Capture the cell that displays the provided text and extract its (x, y) central coordinate. 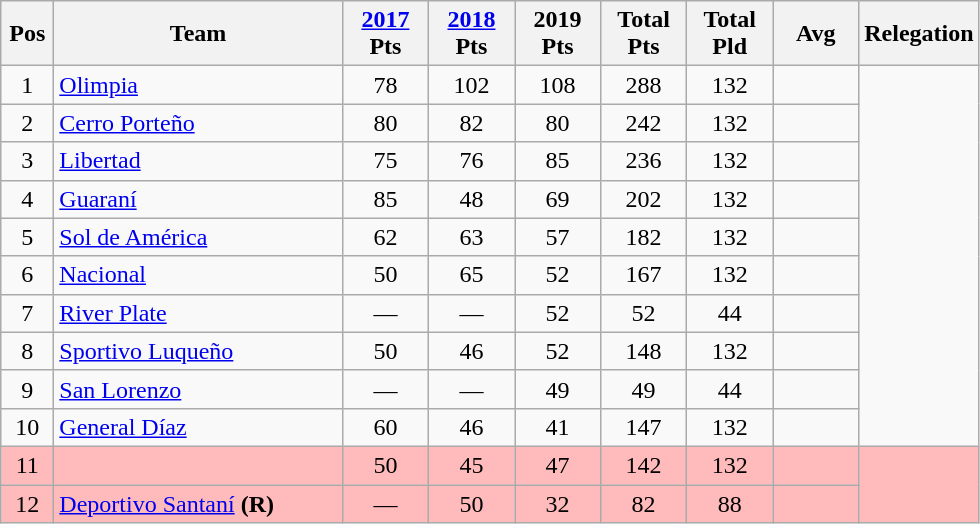
288 (644, 85)
102 (471, 85)
River Plate (198, 313)
202 (644, 199)
Team (198, 34)
Olimpia (198, 85)
41 (557, 427)
182 (644, 237)
57 (557, 237)
Guaraní (198, 199)
Avg (816, 34)
47 (557, 465)
7 (28, 313)
2019Pts (557, 34)
San Lorenzo (198, 389)
60 (385, 427)
142 (644, 465)
Cerro Porteño (198, 123)
76 (471, 161)
75 (385, 161)
TotalPld (730, 34)
32 (557, 503)
147 (644, 427)
48 (471, 199)
General Díaz (198, 427)
2 (28, 123)
Pos (28, 34)
3 (28, 161)
Libertad (198, 161)
2017Pts (385, 34)
69 (557, 199)
62 (385, 237)
78 (385, 85)
1 (28, 85)
6 (28, 275)
Relegation (919, 34)
TotalPts (644, 34)
Deportivo Santaní (R) (198, 503)
12 (28, 503)
108 (557, 85)
88 (730, 503)
Sportivo Luqueño (198, 351)
8 (28, 351)
9 (28, 389)
148 (644, 351)
2018Pts (471, 34)
242 (644, 123)
63 (471, 237)
65 (471, 275)
10 (28, 427)
45 (471, 465)
167 (644, 275)
11 (28, 465)
4 (28, 199)
236 (644, 161)
Nacional (198, 275)
Sol de América (198, 237)
5 (28, 237)
